Return [X, Y] of the center of cell containing provided text 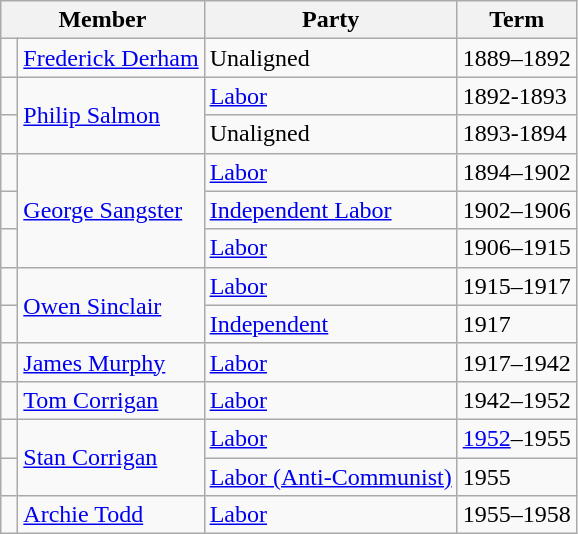
Party [330, 20]
Philip Salmon [111, 115]
1917–1942 [516, 362]
Owen Sinclair [111, 305]
Archie Todd [111, 515]
1893-1894 [516, 134]
1917 [516, 324]
1952–1955 [516, 438]
Stan Corrigan [111, 457]
Member [102, 20]
Independent Labor [330, 210]
James Murphy [111, 362]
Independent [330, 324]
1902–1906 [516, 210]
Term [516, 20]
1892-1893 [516, 96]
1894–1902 [516, 172]
George Sangster [111, 210]
Tom Corrigan [111, 400]
1889–1892 [516, 58]
1955 [516, 477]
1915–1917 [516, 286]
Frederick Derham [111, 58]
Labor (Anti-Communist) [330, 477]
1906–1915 [516, 248]
1942–1952 [516, 400]
1955–1958 [516, 515]
